Pinpoint the cell where the given text exists, returning its [X, Y] midpoint coordinate. 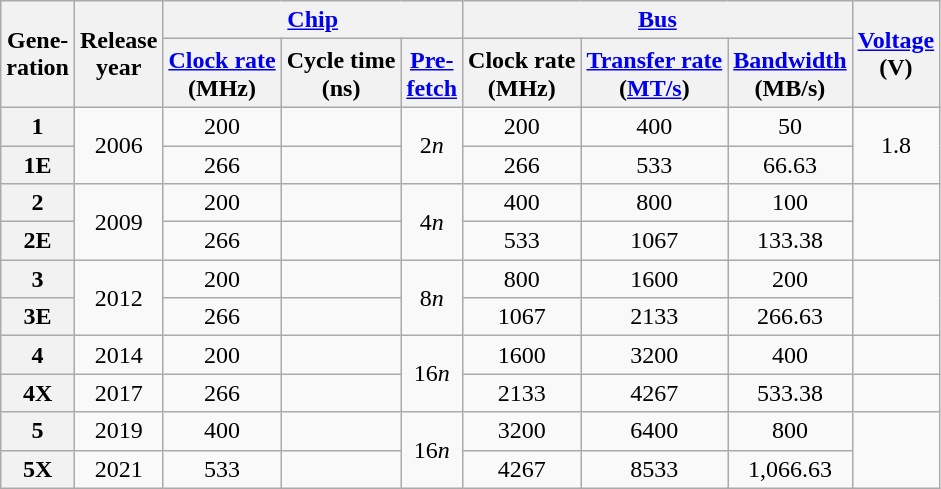
8n [432, 298]
1.8 [896, 145]
66.63 [790, 165]
Voltage(V) [896, 54]
1E [38, 165]
266.63 [790, 317]
Transfer rate(MT/s) [654, 74]
Chip [313, 20]
133.38 [790, 241]
2E [38, 241]
2 [38, 203]
533.38 [790, 393]
1 [38, 126]
6400 [654, 431]
8533 [654, 469]
Releaseyear [118, 54]
2021 [118, 469]
3 [38, 279]
2006 [118, 145]
2012 [118, 298]
Gene-ration [38, 54]
100 [790, 203]
4X [38, 393]
Bus [658, 20]
4n [432, 222]
2009 [118, 222]
Bandwidth(MB/s) [790, 74]
2014 [118, 355]
3E [38, 317]
4 [38, 355]
2n [432, 145]
Pre-fetch [432, 74]
5 [38, 431]
2017 [118, 393]
50 [790, 126]
2019 [118, 431]
Cycle time(ns) [341, 74]
1,066.63 [790, 469]
5X [38, 469]
